Search for the cell housing the specified text and yield its [X, Y] center coordinate. 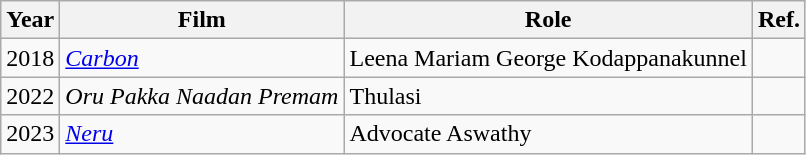
2023 [30, 134]
Oru Pakka Naadan Premam [202, 96]
Ref. [778, 20]
Neru [202, 134]
2018 [30, 58]
2022 [30, 96]
Thulasi [548, 96]
Advocate Aswathy [548, 134]
Leena Mariam George Kodappanakunnel [548, 58]
Carbon [202, 58]
Role [548, 20]
Year [30, 20]
Film [202, 20]
